Return the [X, Y] coordinate for the center point of the cell that contains the specified text.  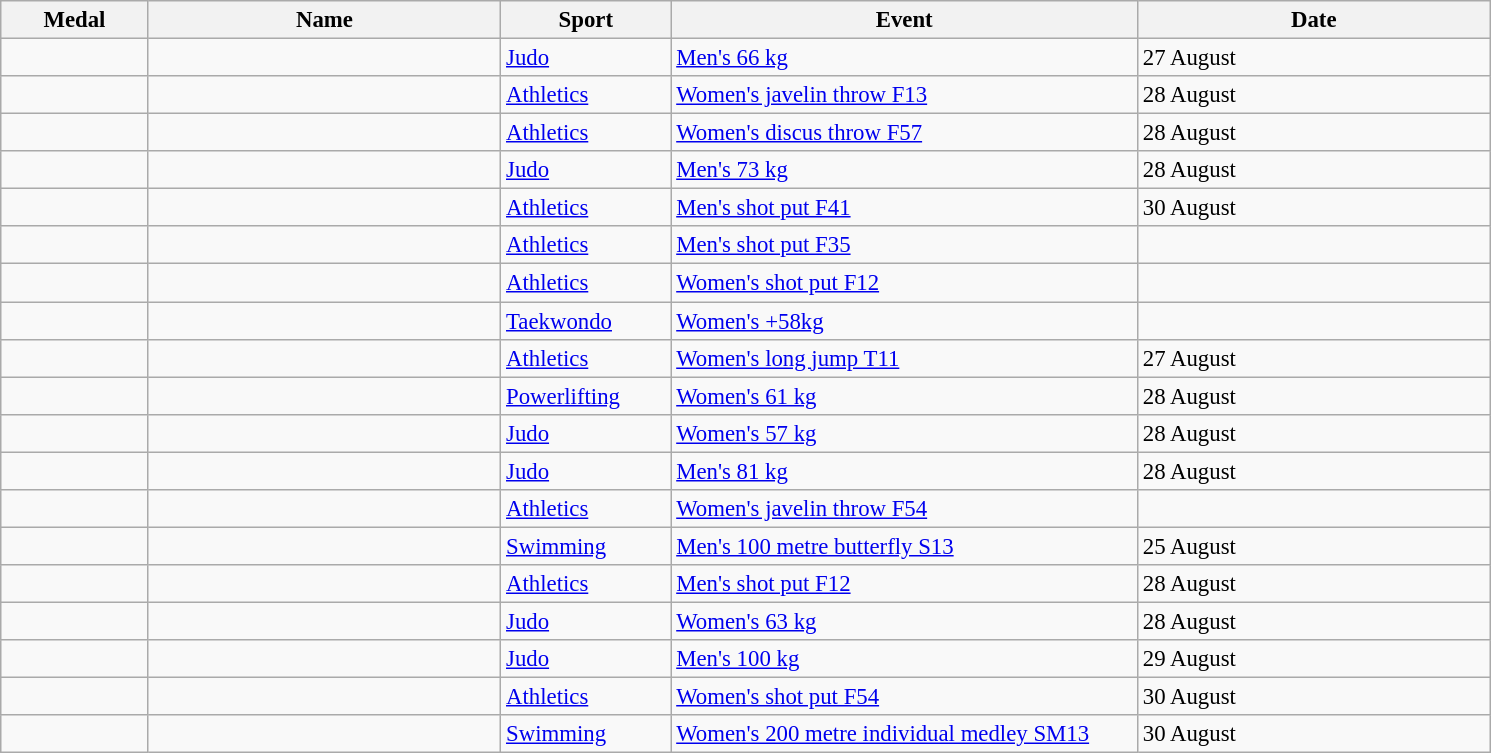
Name [324, 20]
Men's 100 kg [904, 659]
Women's long jump T11 [904, 358]
Women's javelin throw F13 [904, 95]
Men's 66 kg [904, 58]
29 August [1314, 659]
Sport [586, 20]
Men's 81 kg [904, 471]
Women's 200 metre individual medley SM13 [904, 734]
Women's shot put F12 [904, 283]
Men's 100 metre butterfly S13 [904, 546]
Men's shot put F41 [904, 208]
Date [1314, 20]
Powerlifting [586, 396]
Women's 63 kg [904, 621]
25 August [1314, 546]
Women's 57 kg [904, 433]
Event [904, 20]
Men's shot put F12 [904, 584]
Women's 61 kg [904, 396]
Women's javelin throw F54 [904, 509]
Women's shot put F54 [904, 697]
Men's shot put F35 [904, 245]
Women's +58kg [904, 321]
Men's 73 kg [904, 170]
Medal [74, 20]
Women's discus throw F57 [904, 133]
Taekwondo [586, 321]
